Identify which cell holds the provided text, then report its [x, y] central coordinate. 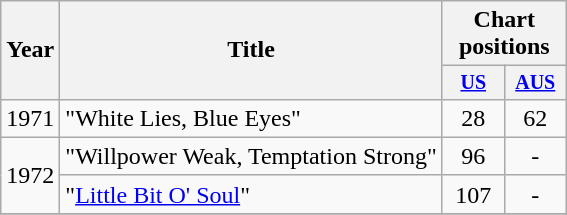
"White Lies, Blue Eyes" [251, 118]
US [473, 82]
AUS [535, 82]
62 [535, 118]
107 [473, 194]
28 [473, 118]
1972 [30, 175]
"Willpower Weak, Temptation Strong" [251, 156]
"Little Bit O' Soul" [251, 194]
Chart positions [504, 34]
Year [30, 50]
96 [473, 156]
Title [251, 50]
1971 [30, 118]
